Locate the cell with the specified text and output its (x, y) center coordinate. 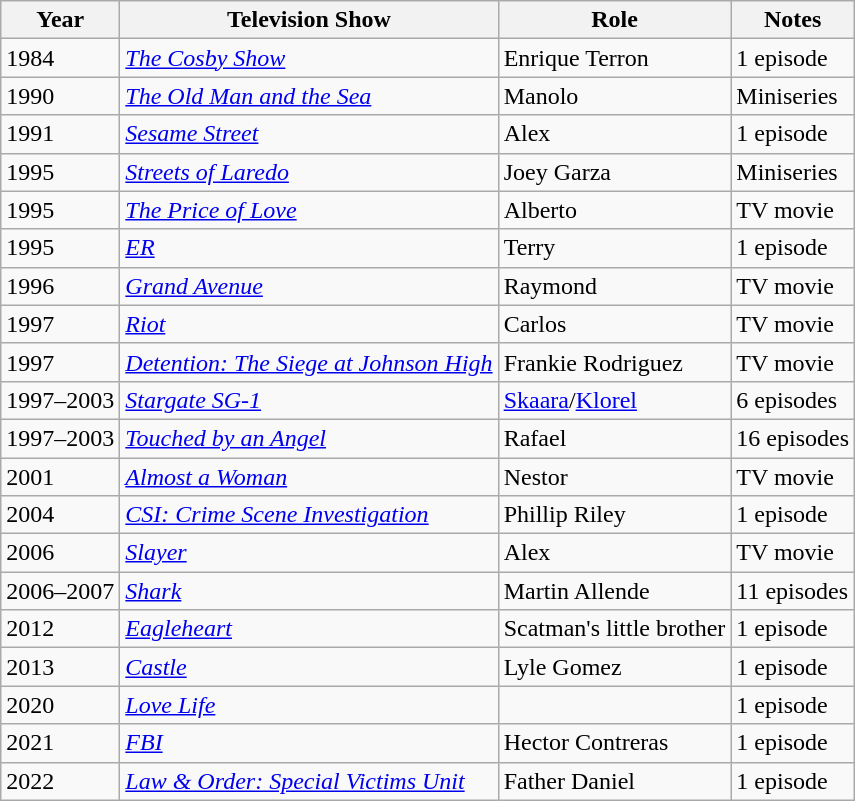
Love Life (309, 705)
Father Daniel (614, 781)
2004 (60, 515)
Almost a Woman (309, 477)
FBI (309, 743)
Manolo (614, 96)
Enrique Terron (614, 58)
Role (614, 20)
6 episodes (793, 400)
Eagleheart (309, 629)
16 episodes (793, 438)
2022 (60, 781)
2013 (60, 667)
Slayer (309, 553)
1990 (60, 96)
1991 (60, 134)
1996 (60, 286)
Carlos (614, 324)
Television Show (309, 20)
11 episodes (793, 591)
Hector Contreras (614, 743)
Riot (309, 324)
Joey Garza (614, 172)
2021 (60, 743)
Streets of Laredo (309, 172)
Shark (309, 591)
Grand Avenue (309, 286)
Rafael (614, 438)
Raymond (614, 286)
Nestor (614, 477)
The Old Man and the Sea (309, 96)
Notes (793, 20)
Phillip Riley (614, 515)
Skaara/Klorel (614, 400)
2001 (60, 477)
The Price of Love (309, 210)
2020 (60, 705)
Year (60, 20)
Alberto (614, 210)
Martin Allende (614, 591)
Stargate SG-1 (309, 400)
Frankie Rodriguez (614, 362)
Law & Order: Special Victims Unit (309, 781)
Lyle Gomez (614, 667)
Detention: The Siege at Johnson High (309, 362)
CSI: Crime Scene Investigation (309, 515)
ER (309, 248)
The Cosby Show (309, 58)
1984 (60, 58)
Sesame Street (309, 134)
Castle (309, 667)
2006–2007 (60, 591)
Terry (614, 248)
Scatman's little brother (614, 629)
2012 (60, 629)
Touched by an Angel (309, 438)
2006 (60, 553)
